From the cell containing the given text, extract its center point as (x, y) coordinate. 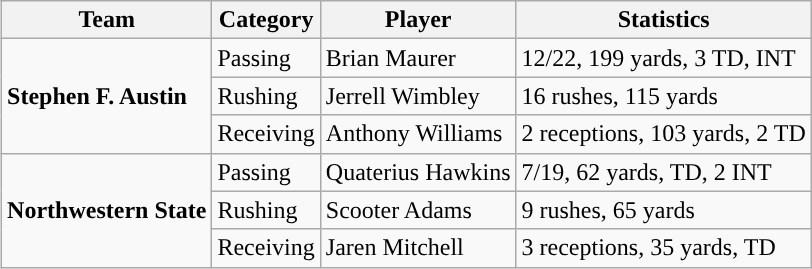
Anthony Williams (418, 134)
9 rushes, 65 yards (664, 210)
Scooter Adams (418, 210)
Statistics (664, 20)
3 receptions, 35 yards, TD (664, 248)
Category (266, 20)
Brian Maurer (418, 58)
7/19, 62 yards, TD, 2 INT (664, 172)
16 rushes, 115 yards (664, 96)
2 receptions, 103 yards, 2 TD (664, 134)
Quaterius Hawkins (418, 172)
Northwestern State (107, 210)
12/22, 199 yards, 3 TD, INT (664, 58)
Jaren Mitchell (418, 248)
Team (107, 20)
Player (418, 20)
Stephen F. Austin (107, 96)
Jerrell Wimbley (418, 96)
